Identify which cell holds the provided text, then report its (x, y) central coordinate. 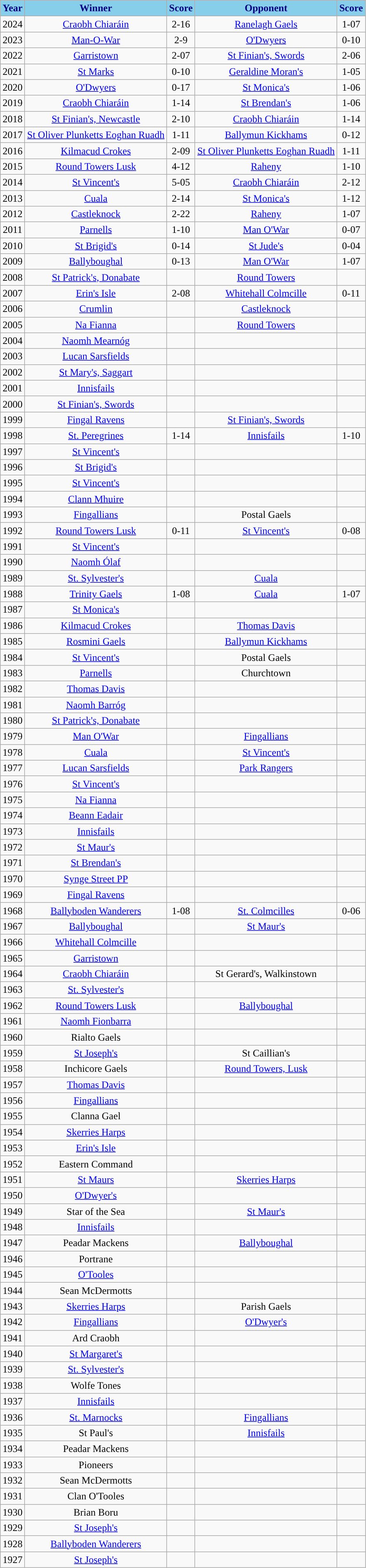
2013 (12, 198)
2-08 (181, 293)
1927 (12, 1560)
1959 (12, 1053)
Naomh Barróg (96, 705)
1951 (12, 1180)
2-14 (181, 198)
1970 (12, 879)
1943 (12, 1306)
1965 (12, 958)
1954 (12, 1132)
0-04 (351, 246)
St. Peregrines (96, 435)
2000 (12, 404)
1996 (12, 467)
Ard Craobh (96, 1338)
1938 (12, 1385)
St Marks (96, 72)
1967 (12, 926)
2023 (12, 40)
1991 (12, 547)
Clann Mhuire (96, 499)
1939 (12, 1370)
2021 (12, 72)
2-22 (181, 214)
1975 (12, 800)
2011 (12, 230)
1-12 (351, 198)
Portrane (96, 1259)
Eastern Command (96, 1164)
Naomh Mearnóg (96, 341)
Beann Eadair (96, 816)
2020 (12, 87)
0-13 (181, 262)
1956 (12, 1101)
1976 (12, 784)
1962 (12, 1006)
Parish Gaels (266, 1306)
2001 (12, 388)
1946 (12, 1259)
1964 (12, 974)
1969 (12, 895)
1992 (12, 531)
2-09 (181, 151)
2004 (12, 341)
1966 (12, 942)
Ranelagh Gaels (266, 24)
0-17 (181, 87)
1961 (12, 1021)
1993 (12, 515)
1984 (12, 657)
1960 (12, 1037)
1-05 (351, 72)
1957 (12, 1085)
2-12 (351, 182)
1947 (12, 1243)
2-06 (351, 56)
Pioneers (96, 1464)
1973 (12, 831)
1981 (12, 705)
St Gerard's, Walkinstown (266, 974)
1953 (12, 1148)
2-9 (181, 40)
Brian Boru (96, 1512)
Inchicore Gaels (96, 1069)
2019 (12, 103)
1977 (12, 768)
1978 (12, 752)
0-06 (351, 910)
1929 (12, 1528)
2022 (12, 56)
2016 (12, 151)
1985 (12, 641)
1963 (12, 990)
1935 (12, 1433)
2-07 (181, 56)
O'Tooles (96, 1275)
1933 (12, 1464)
2014 (12, 182)
0-14 (181, 246)
1942 (12, 1322)
2005 (12, 325)
2006 (12, 309)
1944 (12, 1291)
Geraldine Moran's (266, 72)
1950 (12, 1195)
1930 (12, 1512)
1949 (12, 1212)
1972 (12, 847)
2-16 (181, 24)
1948 (12, 1227)
1990 (12, 562)
2003 (12, 356)
Naomh Ólaf (96, 562)
1974 (12, 816)
1936 (12, 1417)
1994 (12, 499)
Round Towers, Lusk (266, 1069)
Churchtown (266, 673)
2010 (12, 246)
2007 (12, 293)
Park Rangers (266, 768)
2015 (12, 166)
St Maurs (96, 1180)
2-10 (181, 119)
5-05 (181, 182)
1989 (12, 578)
1928 (12, 1544)
1952 (12, 1164)
Winner (96, 8)
St. Colmcilles (266, 910)
1999 (12, 420)
2002 (12, 372)
0-07 (351, 230)
1937 (12, 1401)
Opponent (266, 8)
1940 (12, 1354)
2018 (12, 119)
Rosmini Gaels (96, 641)
2012 (12, 214)
St Mary's, Saggart (96, 372)
1980 (12, 721)
St Jude's (266, 246)
1932 (12, 1481)
1988 (12, 594)
1982 (12, 689)
1945 (12, 1275)
St Margaret's (96, 1354)
Man-O-War (96, 40)
1997 (12, 451)
St Caillian's (266, 1053)
1995 (12, 483)
Wolfe Tones (96, 1385)
0-12 (351, 135)
1931 (12, 1496)
1987 (12, 610)
1979 (12, 737)
St Finian's, Newcastle (96, 119)
1968 (12, 910)
St Paul's (96, 1433)
Clanna Gael (96, 1116)
Year (12, 8)
4-12 (181, 166)
1958 (12, 1069)
Rialto Gaels (96, 1037)
1998 (12, 435)
1955 (12, 1116)
1941 (12, 1338)
1983 (12, 673)
Star of the Sea (96, 1212)
Naomh Fionbarra (96, 1021)
1986 (12, 626)
2009 (12, 262)
0-08 (351, 531)
St. Marnocks (96, 1417)
Clan O'Tooles (96, 1496)
Synge Street PP (96, 879)
2017 (12, 135)
2008 (12, 277)
2024 (12, 24)
1971 (12, 863)
Trinity Gaels (96, 594)
1934 (12, 1449)
Crumlin (96, 309)
